For the text-containing cell, return its midpoint in (x, y) coordinate format. 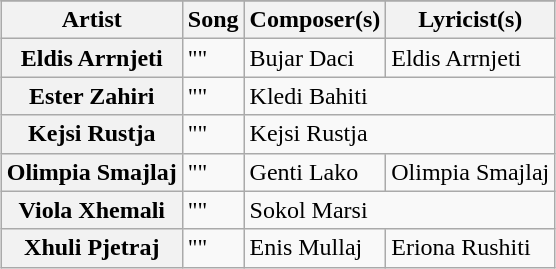
Bujar Daci (315, 58)
Song (213, 20)
Ester Zahiri (92, 96)
Enis Mullaj (315, 248)
Composer(s) (315, 20)
Genti Lako (315, 172)
Sokol Marsi (400, 210)
Xhuli Pjetraj (92, 248)
Lyricist(s) (470, 20)
Kledi Bahiti (400, 96)
Eriona Rushiti (470, 248)
Artist (92, 20)
Viola Xhemali (92, 210)
